Locate the cell with the specified text and output its [x, y] center coordinate. 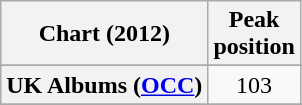
UK Albums (OCC) [104, 85]
Chart (2012) [104, 34]
103 [254, 85]
Peakposition [254, 34]
